Determine the [X, Y] coordinate at the center of the cell enclosing the given text.  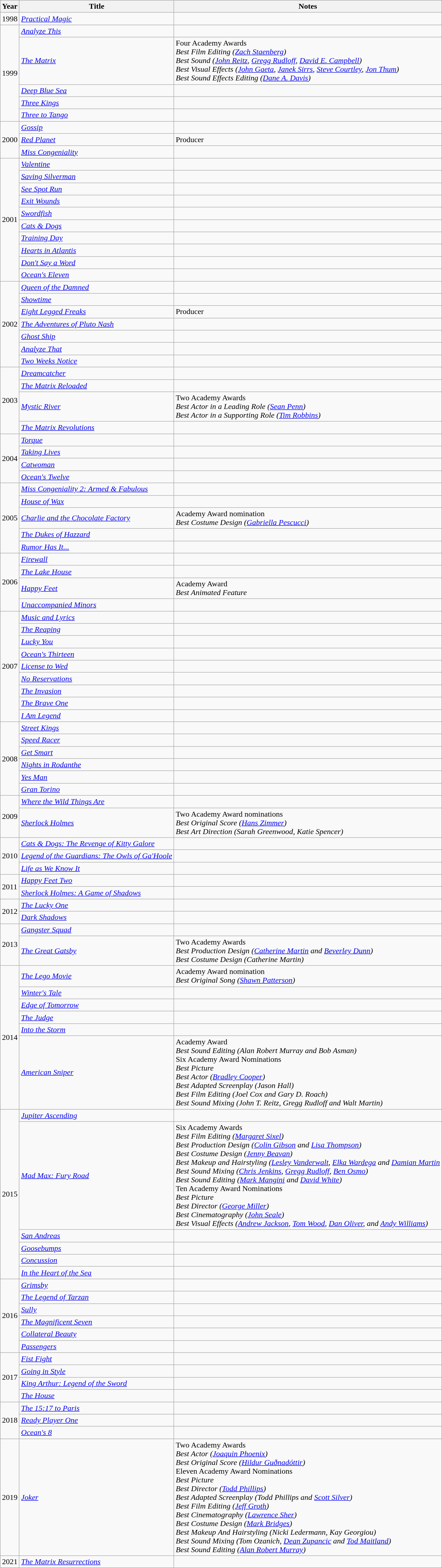
Nights in Rodanthe [97, 765]
Eight Legged Freaks [97, 312]
2015 [10, 1194]
Two Academy AwardsBest Production Design (Catherine Martin and Beverley Dunn) Best Costume Design (Catherine Martin) [308, 951]
Yes Man [97, 777]
Cats & Dogs: The Revenge of Kitty Galore [97, 844]
Analyze That [97, 349]
Analyze This [97, 31]
Lucky You [97, 642]
The Matrix Revolutions [97, 428]
Don't Say a Word [97, 263]
Where the Wild Things Are [97, 801]
Firewall [97, 559]
2002 [10, 324]
Dreamcatcher [97, 373]
Sully [97, 1310]
Collateral Beauty [97, 1334]
Happy Feet Two [97, 881]
The Legend of Tarzan [97, 1297]
The Lucky One [97, 905]
Ocean's 8 [97, 1433]
Concussion [97, 1260]
Two Academy Award nominationsBest Original Score (Hans Zimmer) Best Art Direction (Sarah Greenwood, Katie Spencer) [308, 822]
2021 [10, 1562]
King Arthur: Legend of the Sword [97, 1383]
Practical Magic [97, 19]
Academy Award nominationBest Costume Design (Gabriella Pescucci) [308, 518]
2003 [10, 400]
Music and Lyrics [97, 617]
Goosebumps [97, 1248]
2019 [10, 1497]
2013 [10, 945]
Red Planet [97, 140]
Fist Fight [97, 1359]
2006 [10, 582]
Life as We Know It [97, 868]
Rumor Has It... [97, 547]
Three to Tango [97, 115]
Showtime [97, 299]
Torque [97, 440]
The Adventures of Pluto Nash [97, 324]
Ready Player One [97, 1420]
Dark Shadows [97, 917]
The Lego Movie [97, 976]
Notes [308, 6]
Sherlock Holmes [97, 822]
The Matrix Reloaded [97, 385]
Miss Congeniality 2: Armed & Fabulous [97, 489]
2007 [10, 667]
2011 [10, 887]
Joker [97, 1497]
Valentine [97, 164]
Year [10, 6]
Miss Congeniality [97, 152]
Gran Torino [97, 789]
American Sniper [97, 1072]
Two Academy AwardsBest Actor in a Leading Role (Sean Penn)Best Actor in a Supporting Role (Tim Robbins) [308, 407]
The House [97, 1396]
Deep Blue Sea [97, 90]
Winter's Tale [97, 993]
The 15:17 to Paris [97, 1408]
Into the Storm [97, 1030]
2018 [10, 1420]
1999 [10, 73]
1998 [10, 19]
Speed Racer [97, 740]
Catwoman [97, 465]
Get Smart [97, 752]
Ocean's Eleven [97, 275]
The Great Gatsby [97, 951]
I Am Legend [97, 716]
License to Wed [97, 666]
Exit Wounds [97, 201]
The Reaping [97, 630]
2017 [10, 1377]
Ocean's Thirteen [97, 654]
The Lake House [97, 571]
Happy Feet [97, 588]
Two Weeks Notice [97, 361]
Grimsby [97, 1285]
Unaccompanied Minors [97, 605]
2009 [10, 816]
2010 [10, 856]
2008 [10, 758]
The Invasion [97, 691]
Passengers [97, 1346]
Academy Award nomination Best Original Song (Shawn Patterson) [308, 976]
Taking Lives [97, 452]
The Matrix Resurrections [97, 1562]
2000 [10, 140]
Street Kings [97, 728]
Swordfish [97, 214]
Saving Silverman [97, 176]
Cats & Dogs [97, 226]
The Judge [97, 1017]
Gossip [97, 127]
Edge of Tomorrow [97, 1005]
2014 [10, 1037]
San Andreas [97, 1236]
Ocean's Twelve [97, 477]
2012 [10, 911]
Queen of the Damned [97, 287]
Going in Style [97, 1371]
2016 [10, 1316]
2001 [10, 220]
Gangster Squad [97, 930]
Legend of the Guardians: The Owls of Ga'Hoole [97, 856]
2004 [10, 458]
2005 [10, 518]
Title [97, 6]
Ghost Ship [97, 336]
Sherlock Holmes: A Game of Shadows [97, 893]
In the Heart of the Sea [97, 1273]
The Brave One [97, 703]
House of Wax [97, 501]
Training Day [97, 238]
Mad Max: Fury Road [97, 1176]
Hearts in Atlantis [97, 250]
Mystic River [97, 407]
Charlie and the Chocolate Factory [97, 518]
No Reservations [97, 679]
See Spot Run [97, 189]
Jupiter Ascending [97, 1115]
The Magnificent Seven [97, 1322]
Academy Award Best Animated Feature [308, 588]
The Matrix [97, 61]
Three Kings [97, 103]
The Dukes of Hazzard [97, 535]
